Determine the (x, y) coordinate at the center of the cell enclosing the given text.  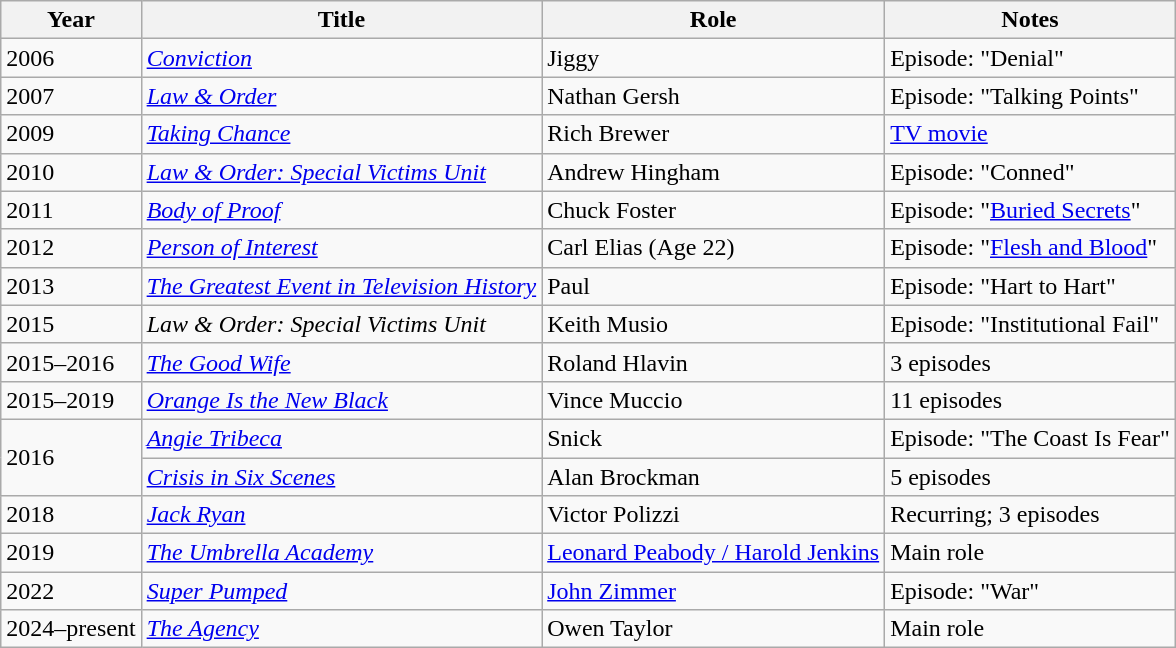
Keith Musio (714, 324)
Victor Polizzi (714, 515)
2016 (71, 457)
TV movie (1030, 134)
2011 (71, 210)
2019 (71, 553)
Chuck Foster (714, 210)
2015–2019 (71, 400)
Title (342, 20)
Year (71, 20)
Roland Hlavin (714, 362)
Owen Taylor (714, 629)
Super Pumped (342, 591)
The Good Wife (342, 362)
Nathan Gersh (714, 96)
5 episodes (1030, 477)
Alan Brockman (714, 477)
Taking Chance (342, 134)
Vince Muccio (714, 400)
Episode: "Institutional Fail" (1030, 324)
Episode: "War" (1030, 591)
Episode: "Hart to Hart" (1030, 286)
Episode: "Flesh and Blood" (1030, 248)
Episode: "Buried Secrets" (1030, 210)
John Zimmer (714, 591)
2015 (71, 324)
The Agency (342, 629)
Orange Is the New Black (342, 400)
3 episodes (1030, 362)
Body of Proof (342, 210)
Andrew Hingham (714, 172)
Jack Ryan (342, 515)
2012 (71, 248)
2007 (71, 96)
The Greatest Event in Television History (342, 286)
Jiggy (714, 58)
2010 (71, 172)
Carl Elias (Age 22) (714, 248)
Conviction (342, 58)
11 episodes (1030, 400)
Leonard Peabody / Harold Jenkins (714, 553)
2006 (71, 58)
Snick (714, 438)
2015–2016 (71, 362)
2013 (71, 286)
2022 (71, 591)
Angie Tribeca (342, 438)
Episode: "Conned" (1030, 172)
2018 (71, 515)
Law & Order (342, 96)
Episode: "Talking Points" (1030, 96)
Rich Brewer (714, 134)
Role (714, 20)
Episode: "The Coast Is Fear" (1030, 438)
Paul (714, 286)
2009 (71, 134)
2024–present (71, 629)
Recurring; 3 episodes (1030, 515)
Notes (1030, 20)
Episode: "Denial" (1030, 58)
The Umbrella Academy (342, 553)
Person of Interest (342, 248)
Crisis in Six Scenes (342, 477)
